Pinpoint the cell where the given text exists, returning its [X, Y] midpoint coordinate. 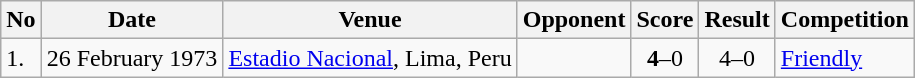
Estadio Nacional, Lima, Peru [370, 58]
Score [665, 20]
Competition [844, 20]
26 February 1973 [132, 58]
Venue [370, 20]
Opponent [574, 20]
1. [21, 58]
Friendly [844, 58]
Result [737, 20]
Date [132, 20]
No [21, 20]
